Pinpoint the cell where the given text exists, returning its (X, Y) midpoint coordinate. 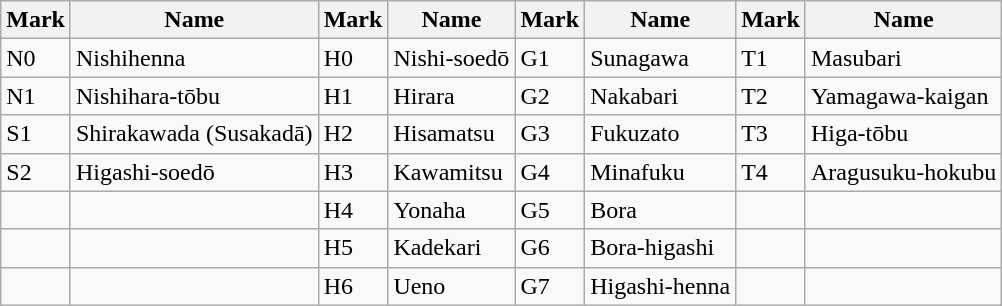
G2 (550, 96)
G4 (550, 172)
Shirakawada (Susakadā) (194, 134)
Nishihara-tōbu (194, 96)
Ueno (452, 286)
Bora (660, 210)
Masubari (903, 58)
Nishi-soedō (452, 58)
Bora-higashi (660, 248)
Nishihenna (194, 58)
H6 (353, 286)
Sunagawa (660, 58)
Kadekari (452, 248)
H0 (353, 58)
Fukuzato (660, 134)
G5 (550, 210)
Higashi-soedō (194, 172)
T3 (771, 134)
Nakabari (660, 96)
T1 (771, 58)
T2 (771, 96)
Hisamatsu (452, 134)
S1 (36, 134)
H4 (353, 210)
Higa-tōbu (903, 134)
S2 (36, 172)
G6 (550, 248)
Aragusuku-hokubu (903, 172)
Higashi-henna (660, 286)
H5 (353, 248)
H3 (353, 172)
N0 (36, 58)
Yamagawa-kaigan (903, 96)
G3 (550, 134)
G1 (550, 58)
Kawamitsu (452, 172)
Hirara (452, 96)
G7 (550, 286)
H1 (353, 96)
Yonaha (452, 210)
Minafuku (660, 172)
N1 (36, 96)
H2 (353, 134)
T4 (771, 172)
